Locate the cell with the specified text and output its [x, y] center coordinate. 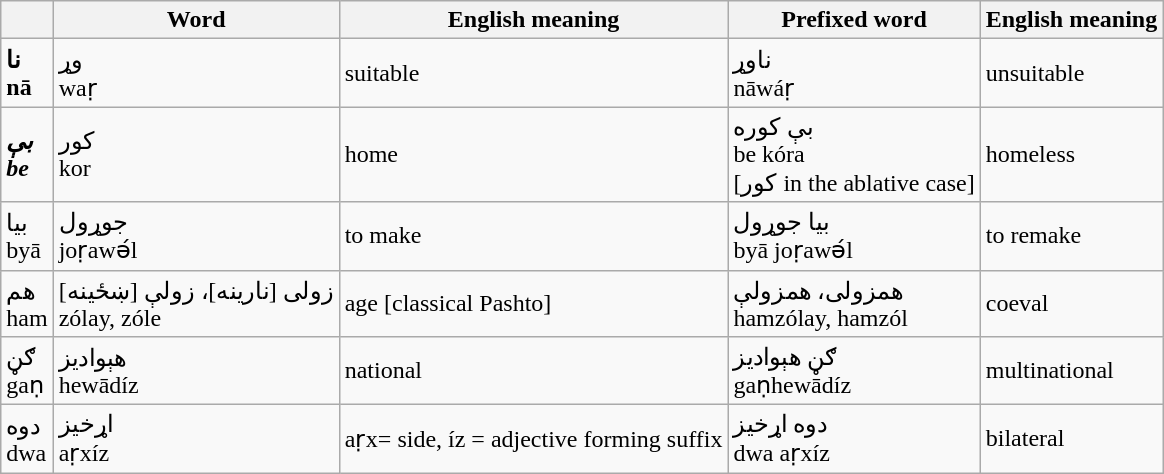
بيا byā [27, 236]
multinational [1071, 371]
ناوړnāwáṛ [854, 73]
age [classical Pashto] [534, 304]
بې be [27, 154]
Prefixed word [854, 20]
وړwaṛ [196, 73]
unsuitable [1071, 73]
هېواديزhewādíz [196, 371]
homeless [1071, 154]
to remake [1071, 236]
بيا جوړولbyā joṛawә́l [854, 236]
جوړولjoṛawә́l [196, 236]
همزولی، همزولېhamzólay, hamzól [854, 304]
هم ham [27, 304]
aṛx= side, íz = adjective forming suffix [534, 439]
نا nā [27, 73]
coeval [1071, 304]
[زولی [نارينه]، زولې [ښځينهzólay, zóle [196, 304]
دوه dwa [27, 439]
ګڼ هېواديزgaṇhewādíz [854, 371]
اړخيزaṛxíz [196, 439]
ګڼ gaṇ [27, 371]
bilateral [1071, 439]
suitable [534, 73]
to make [534, 236]
دوه اړخيزdwa aṛxíz [854, 439]
بې کورهbe kóra[کور in the ablative case] [854, 154]
national [534, 371]
home [534, 154]
کورkor [196, 154]
Word [196, 20]
